Extract the (x, y) coordinate from the center of the cell holding the provided text.  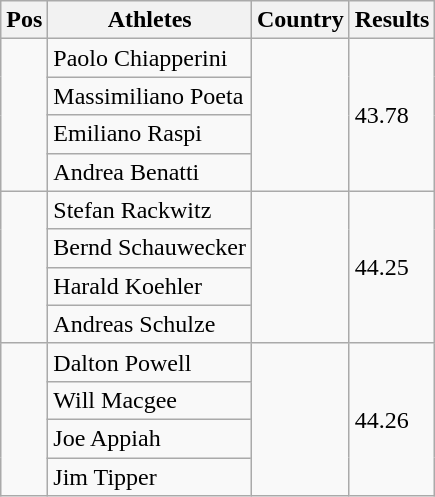
Country (300, 20)
44.26 (392, 419)
Harald Koehler (150, 286)
Athletes (150, 20)
Stefan Rackwitz (150, 210)
Massimiliano Poeta (150, 96)
44.25 (392, 267)
Dalton Powell (150, 362)
43.78 (392, 115)
Joe Appiah (150, 438)
Andrea Benatti (150, 172)
Will Macgee (150, 400)
Andreas Schulze (150, 324)
Results (392, 20)
Pos (24, 20)
Bernd Schauwecker (150, 248)
Emiliano Raspi (150, 134)
Paolo Chiapperini (150, 58)
Jim Tipper (150, 477)
